From the cell containing the given text, extract its center point as [x, y] coordinate. 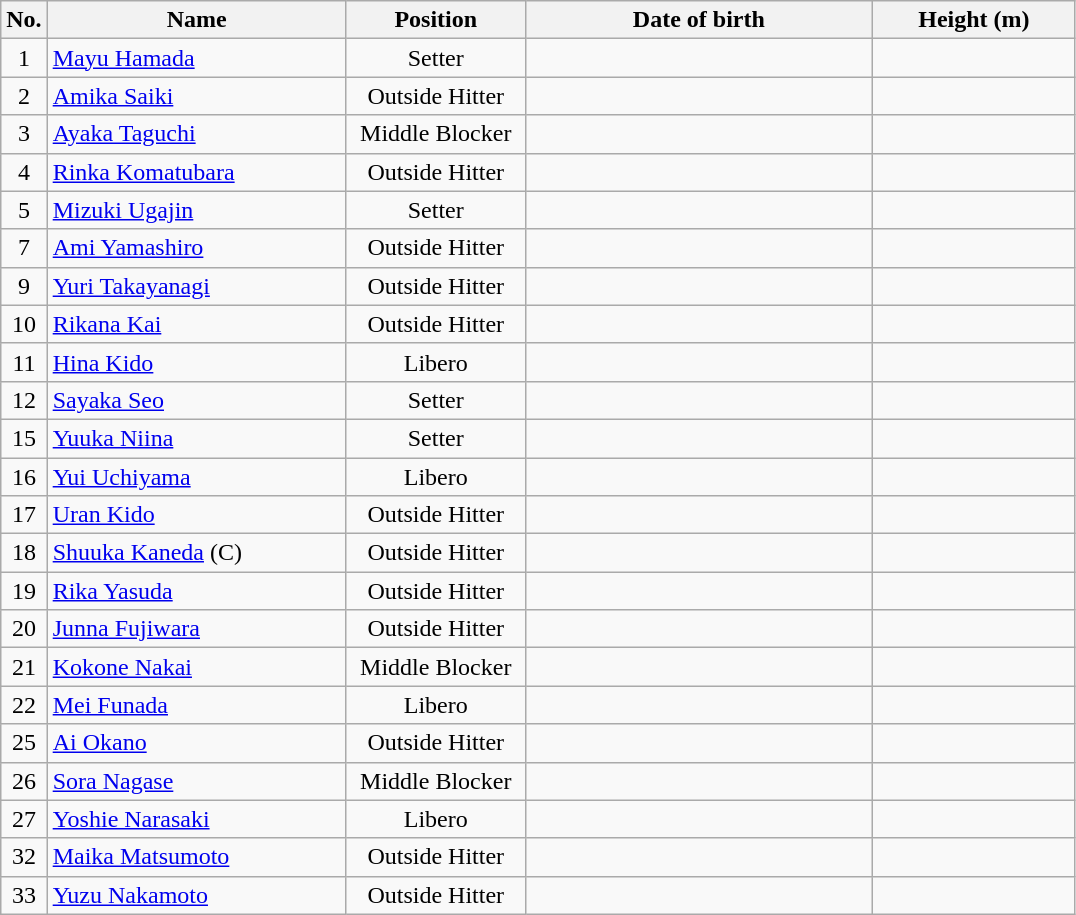
4 [24, 172]
7 [24, 248]
Yuri Takayanagi [196, 286]
Ai Okano [196, 743]
Uran Kido [196, 515]
21 [24, 667]
Ami Yamashiro [196, 248]
19 [24, 591]
Sora Nagase [196, 781]
No. [24, 20]
25 [24, 743]
Yui Uchiyama [196, 477]
Junna Fujiwara [196, 629]
27 [24, 819]
33 [24, 895]
9 [24, 286]
10 [24, 324]
26 [24, 781]
Date of birth [698, 20]
Yuuka Niina [196, 438]
18 [24, 553]
3 [24, 134]
5 [24, 210]
2 [24, 96]
Mayu Hamada [196, 58]
Yoshie Narasaki [196, 819]
Hina Kido [196, 362]
32 [24, 857]
Yuzu Nakamoto [196, 895]
20 [24, 629]
Rinka Komatubara [196, 172]
22 [24, 705]
17 [24, 515]
1 [24, 58]
Position [436, 20]
Rika Yasuda [196, 591]
Name [196, 20]
16 [24, 477]
Ayaka Taguchi [196, 134]
Sayaka Seo [196, 400]
Amika Saiki [196, 96]
Kokone Nakai [196, 667]
12 [24, 400]
Maika Matsumoto [196, 857]
Mizuki Ugajin [196, 210]
Mei Funada [196, 705]
Rikana Kai [196, 324]
15 [24, 438]
Shuuka Kaneda (C) [196, 553]
Height (m) [974, 20]
11 [24, 362]
